Locate the cell with the specified text and output its [X, Y] center coordinate. 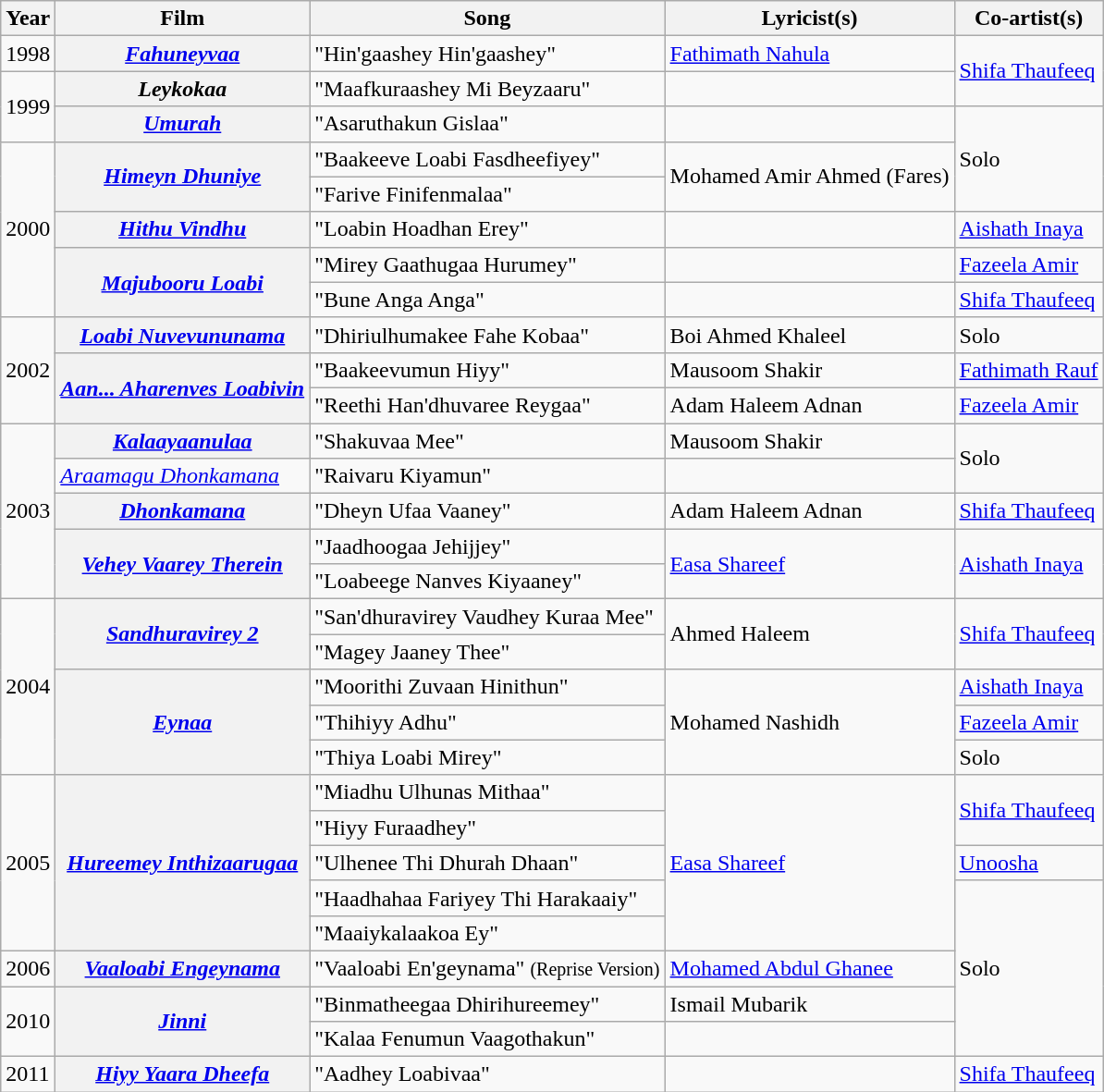
"Hin'gaashey Hin'gaashey" [487, 54]
"Thiya Loabi Mirey" [487, 757]
Mohamed Nashidh [810, 722]
Loabi Nuvevununama [183, 335]
1998 [28, 54]
"Baakeeve Loabi Fasdheefiyey" [487, 159]
2006 [28, 968]
Hureemey Inthizaarugaa [183, 863]
"Miadhu Ulhunas Mithaa" [487, 792]
"Loabin Hoadhan Erey" [487, 229]
"Shakuvaa Mee" [487, 441]
Himeyn Dhuniye [183, 177]
Vaaloabi Engeynama [183, 968]
Aan... Aharenves Loabivin [183, 387]
Eynaa [183, 722]
"Bune Anga Anga" [487, 300]
Ahmed Haleem [810, 634]
Song [487, 18]
"Reethi Han'dhuvaree Reygaa" [487, 405]
"Vaaloabi En'geynama" (Reprise Version) [487, 968]
2000 [28, 229]
"Dhiriulhumakee Fahe Kobaa" [487, 335]
"Maaiykalaakoa Ey" [487, 933]
Sandhuravirey 2 [183, 634]
"San'dhuravirey Vaudhey Kuraa Mee" [487, 617]
Fathimath Nahula [810, 54]
2010 [28, 1021]
"Binmatheegaa Dhirihureemey" [487, 1003]
"Mirey Gaathugaa Hurumey" [487, 264]
"Loabeege Nanves Kiyaaney" [487, 582]
1999 [28, 106]
2002 [28, 370]
Boi Ahmed Khaleel [810, 335]
Co-artist(s) [1028, 18]
"Dheyn Ufaa Vaaney" [487, 511]
"Moorithi Zuvaan Hinithun" [487, 687]
Leykokaa [183, 89]
Fathimath Rauf [1028, 370]
Hithu Vindhu [183, 229]
"Asaruthakun Gislaa" [487, 124]
2011 [28, 1074]
Mohamed Amir Ahmed (Fares) [810, 177]
Year [28, 18]
2004 [28, 687]
"Raivaru Kiyamun" [487, 476]
Film [183, 18]
Hiyy Yaara Dheefa [183, 1074]
Umurah [183, 124]
"Magey Jaaney Thee" [487, 652]
2003 [28, 511]
"Haadhahaa Fariyey Thi Harakaaiy" [487, 898]
"Jaadhoogaa Jehijjey" [487, 546]
2005 [28, 863]
Lyricist(s) [810, 18]
"Baakeevumun Hiyy" [487, 370]
Vehey Vaarey Therein [183, 564]
Jinni [183, 1021]
Mohamed Abdul Ghanee [810, 968]
Majubooru Loabi [183, 282]
"Maafkuraashey Mi Beyzaaru" [487, 89]
Dhonkamana [183, 511]
Kalaayaanulaa [183, 441]
"Farive Finifenmalaa" [487, 194]
"Aadhey Loabivaa" [487, 1074]
"Hiyy Furaadhey" [487, 828]
Unoosha [1028, 863]
Araamagu Dhonkamana [183, 476]
Fahuneyvaa [183, 54]
"Ulhenee Thi Dhurah Dhaan" [487, 863]
Ismail Mubarik [810, 1003]
"Kalaa Fenumun Vaagothakun" [487, 1039]
"Thihiyy Adhu" [487, 722]
